Detect which cell encompasses the target text, then output its (X, Y) center coordinate. 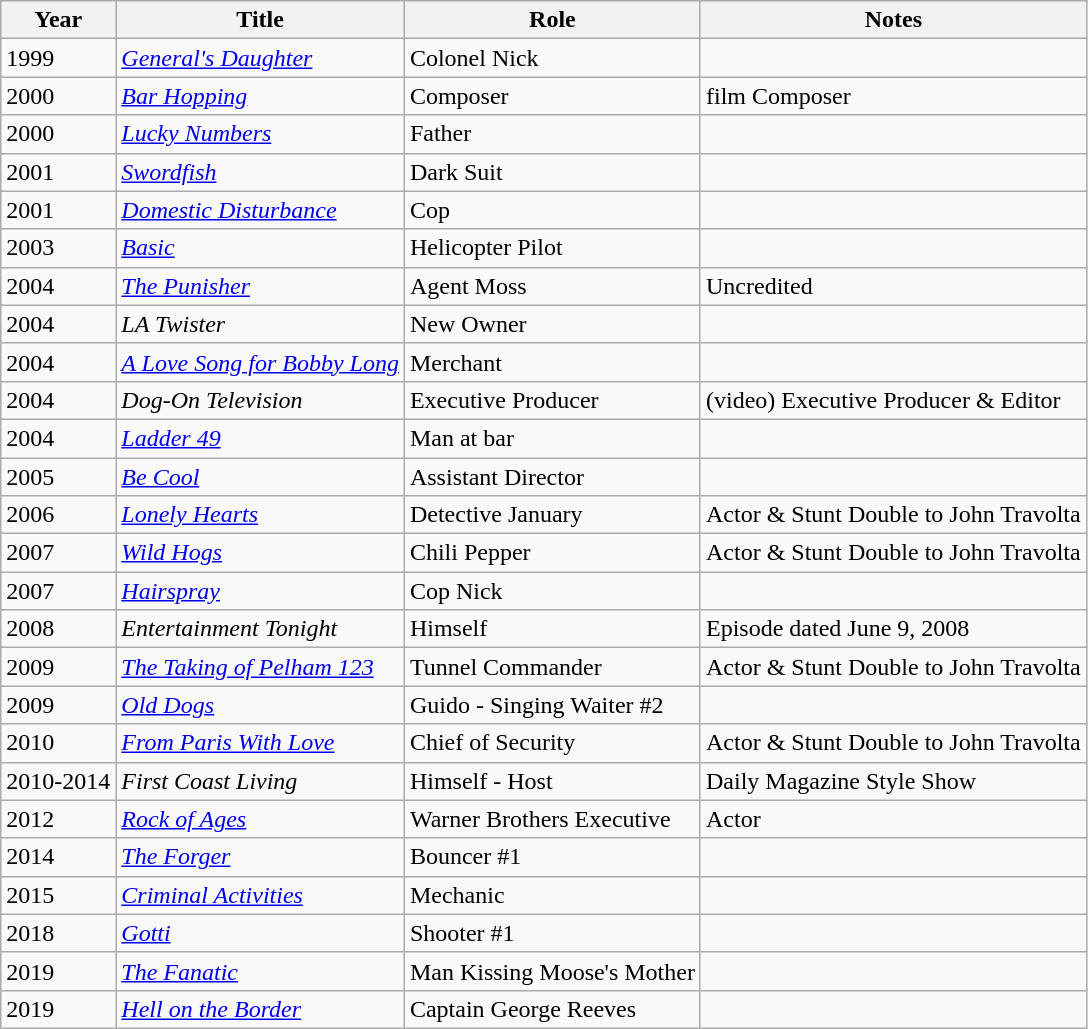
Helicopter Pilot (552, 248)
2006 (58, 515)
(video) Executive Producer & Editor (893, 400)
Episode dated June 9, 2008 (893, 629)
Wild Hogs (260, 553)
Rock of Ages (260, 819)
Lonely Hearts (260, 515)
Old Dogs (260, 705)
Criminal Activities (260, 895)
Entertainment Tonight (260, 629)
Chief of Security (552, 743)
Himself - Host (552, 781)
Guido - Singing Waiter #2 (552, 705)
The Fanatic (260, 971)
General's Daughter (260, 58)
Executive Producer (552, 400)
Hell on the Border (260, 1009)
2008 (58, 629)
New Owner (552, 324)
2005 (58, 477)
Dog-On Television (260, 400)
Daily Magazine Style Show (893, 781)
Ladder 49 (260, 438)
Uncredited (893, 286)
2003 (58, 248)
Gotti (260, 933)
Chili Pepper (552, 553)
Title (260, 20)
Year (58, 20)
Actor (893, 819)
2018 (58, 933)
Agent Moss (552, 286)
2010 (58, 743)
2014 (58, 857)
Mechanic (552, 895)
Be Cool (260, 477)
Captain George Reeves (552, 1009)
1999 (58, 58)
Basic (260, 248)
A Love Song for Bobby Long (260, 362)
Detective January (552, 515)
Man at bar (552, 438)
LA Twister (260, 324)
Bouncer #1 (552, 857)
Bar Hopping (260, 96)
The Forger (260, 857)
2012 (58, 819)
Hairspray (260, 591)
The Taking of Pelham 123 (260, 667)
Warner Brothers Executive (552, 819)
The Punisher (260, 286)
Role (552, 20)
Man Kissing Moose's Mother (552, 971)
Merchant (552, 362)
film Composer (893, 96)
Swordfish (260, 172)
Colonel Nick (552, 58)
First Coast Living (260, 781)
Composer (552, 96)
Lucky Numbers (260, 134)
Dark Suit (552, 172)
Shooter #1 (552, 933)
Father (552, 134)
Notes (893, 20)
2010-2014 (58, 781)
Cop Nick (552, 591)
Himself (552, 629)
Domestic Disturbance (260, 210)
2015 (58, 895)
Tunnel Commander (552, 667)
From Paris With Love (260, 743)
Cop (552, 210)
Assistant Director (552, 477)
